Identify which cell holds the provided text, then report its [x, y] central coordinate. 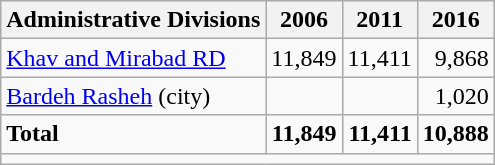
Total [134, 134]
2006 [304, 20]
2011 [380, 20]
2016 [456, 20]
9,868 [456, 58]
Administrative Divisions [134, 20]
Bardeh Rasheh (city) [134, 96]
Khav and Mirabad RD [134, 58]
1,020 [456, 96]
10,888 [456, 134]
